Determine the (x, y) coordinate at the center of the cell enclosing the given text.  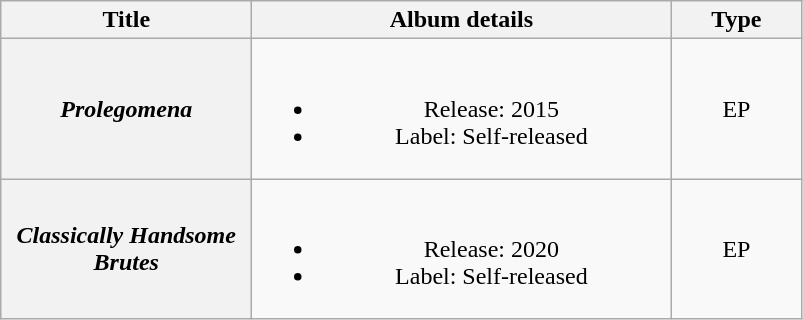
Release: 2020Label: Self-released (462, 249)
Type (736, 20)
Album details (462, 20)
Title (126, 20)
Release: 2015Label: Self-released (462, 109)
Prolegomena (126, 109)
Classically Handsome Brutes (126, 249)
